Identify which cell holds the provided text, then report its [X, Y] central coordinate. 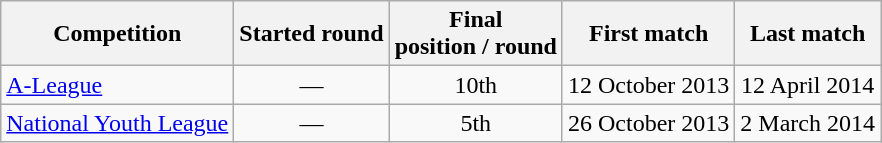
A-League [118, 85]
12 April 2014 [808, 85]
10th [476, 85]
National Youth League [118, 123]
First match [648, 34]
Started round [312, 34]
2 March 2014 [808, 123]
12 October 2013 [648, 85]
26 October 2013 [648, 123]
Competition [118, 34]
Last match [808, 34]
5th [476, 123]
Final position / round [476, 34]
